Output the [X, Y] coordinate of the center of the cell containing the given text.  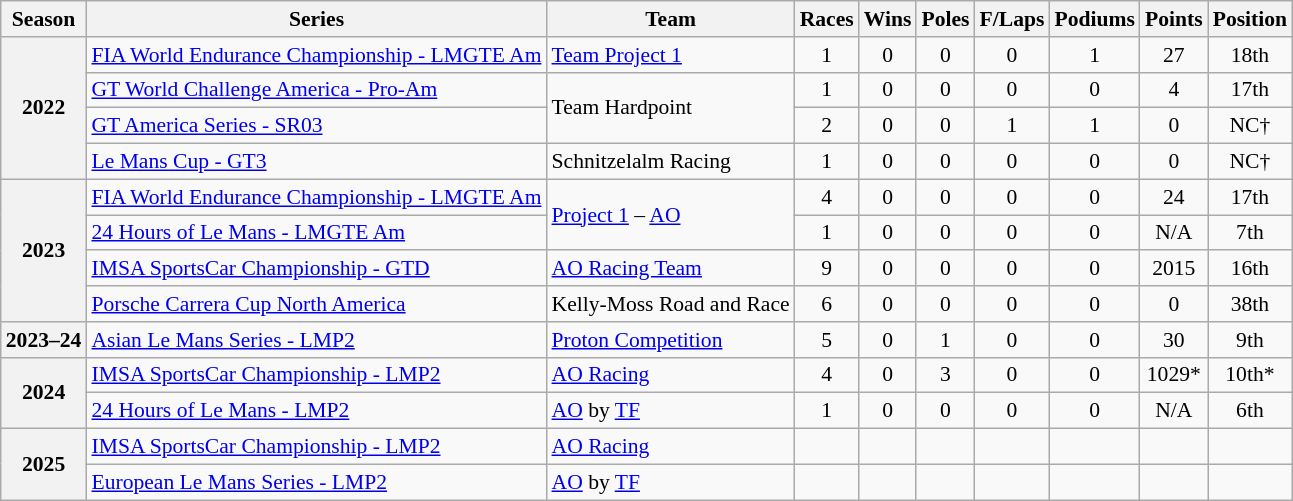
18th [1250, 55]
7th [1250, 233]
European Le Mans Series - LMP2 [316, 482]
6th [1250, 411]
Porsche Carrera Cup North America [316, 304]
Podiums [1094, 19]
Schnitzelalm Racing [670, 162]
24 Hours of Le Mans - LMP2 [316, 411]
1029* [1174, 375]
2015 [1174, 269]
Position [1250, 19]
Proton Competition [670, 340]
Team Project 1 [670, 55]
24 Hours of Le Mans - LMGTE Am [316, 233]
Project 1 – AO [670, 214]
6 [827, 304]
Kelly-Moss Road and Race [670, 304]
GT World Challenge America - Pro-Am [316, 90]
24 [1174, 197]
2025 [44, 464]
Races [827, 19]
Poles [945, 19]
Team Hardpoint [670, 108]
2023–24 [44, 340]
2024 [44, 392]
38th [1250, 304]
Points [1174, 19]
10th* [1250, 375]
Season [44, 19]
16th [1250, 269]
AO Racing Team [670, 269]
Asian Le Mans Series - LMP2 [316, 340]
9th [1250, 340]
2 [827, 126]
30 [1174, 340]
Team [670, 19]
5 [827, 340]
IMSA SportsCar Championship - GTD [316, 269]
3 [945, 375]
2023 [44, 250]
9 [827, 269]
F/Laps [1012, 19]
Le Mans Cup - GT3 [316, 162]
Wins [888, 19]
2022 [44, 108]
GT America Series - SR03 [316, 126]
27 [1174, 55]
Series [316, 19]
